Find where the given text appears and provide that cell's center as [x, y] coordinate. 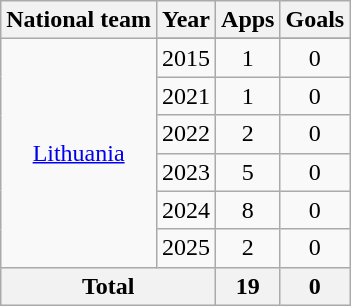
Goals [315, 20]
National team [79, 20]
2015 [186, 58]
Year [186, 20]
2022 [186, 134]
19 [248, 286]
2025 [186, 248]
8 [248, 210]
2021 [186, 96]
Apps [248, 20]
2024 [186, 210]
Total [108, 286]
Lithuania [79, 153]
5 [248, 172]
2023 [186, 172]
